Output the (X, Y) coordinate of the center of the cell containing the given text.  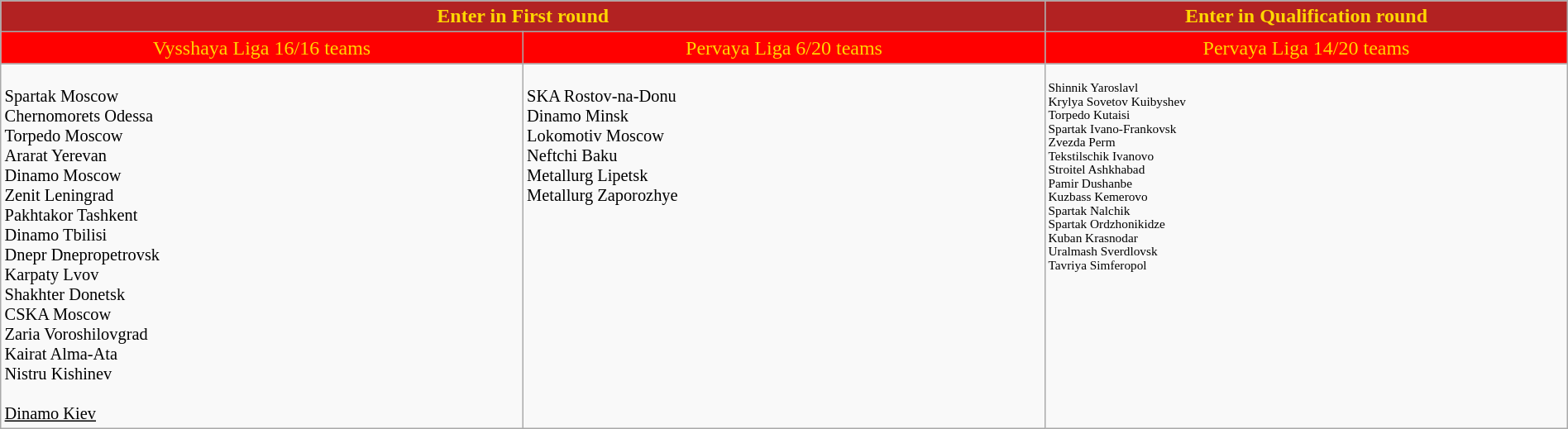
Enter in Qualification round (1307, 17)
Enter in First round (523, 17)
SKA Rostov-na-Donu Dinamo Minsk Lokomotiv Moscow Neftchi Baku Metallurg Lipetsk Metallurg Zaporozhye (784, 246)
Vysshaya Liga 16/16 teams (262, 48)
Pervaya Liga 14/20 teams (1307, 48)
Pervaya Liga 6/20 teams (784, 48)
